Detect which cell encompasses the target text, then output its [x, y] center coordinate. 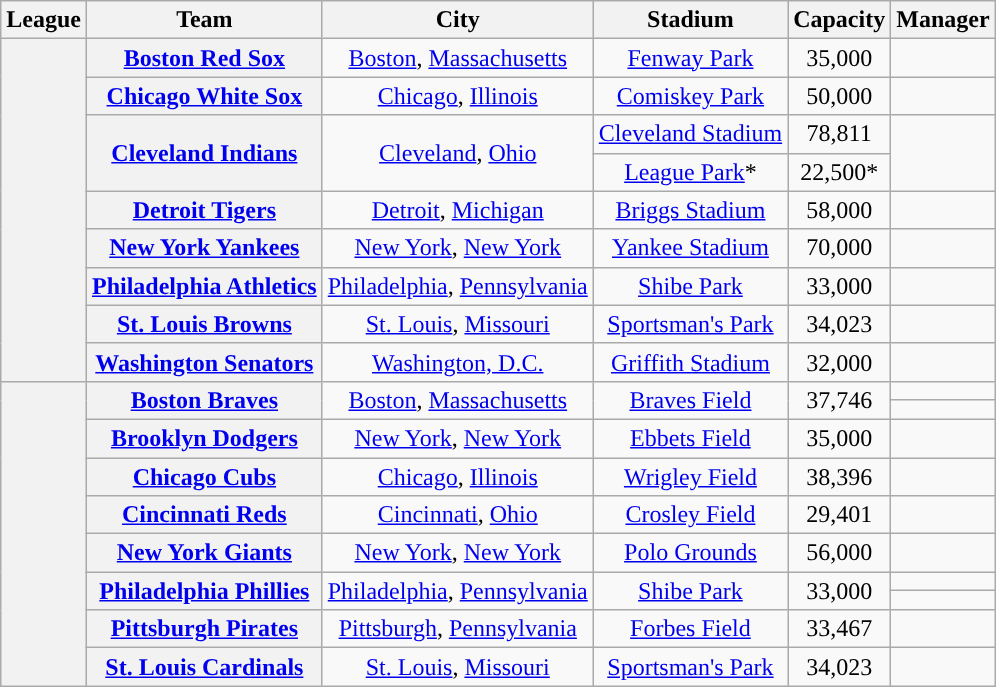
League [44, 20]
Yankee Stadium [690, 248]
78,811 [840, 134]
Capacity [840, 20]
32,000 [840, 362]
Chicago White Sox [204, 96]
Fenway Park [690, 58]
Cincinnati Reds [204, 515]
Team [204, 20]
Washington, D.C. [458, 362]
Brooklyn Dodgers [204, 438]
Braves Field [690, 400]
50,000 [840, 96]
33,467 [840, 629]
Boston Braves [204, 400]
Cincinnati, Ohio [458, 515]
Cleveland Stadium [690, 134]
38,396 [840, 477]
City [458, 20]
Stadium [690, 20]
Philadelphia Phillies [204, 591]
29,401 [840, 515]
37,746 [840, 400]
New York Yankees [204, 248]
Pittsburgh, Pennsylvania [458, 629]
Polo Grounds [690, 553]
Boston Red Sox [204, 58]
Philadelphia Athletics [204, 286]
League Park* [690, 172]
70,000 [840, 248]
Detroit, Michigan [458, 210]
Griffith Stadium [690, 362]
Ebbets Field [690, 438]
Pittsburgh Pirates [204, 629]
Briggs Stadium [690, 210]
Cleveland Indians [204, 153]
St. Louis Cardinals [204, 667]
Crosley Field [690, 515]
58,000 [840, 210]
St. Louis Browns [204, 324]
Cleveland, Ohio [458, 153]
22,500* [840, 172]
Forbes Field [690, 629]
Chicago Cubs [204, 477]
Manager [943, 20]
56,000 [840, 553]
New York Giants [204, 553]
Wrigley Field [690, 477]
Washington Senators [204, 362]
Detroit Tigers [204, 210]
Comiskey Park [690, 96]
